Pinpoint the cell where the given text exists, returning its [X, Y] midpoint coordinate. 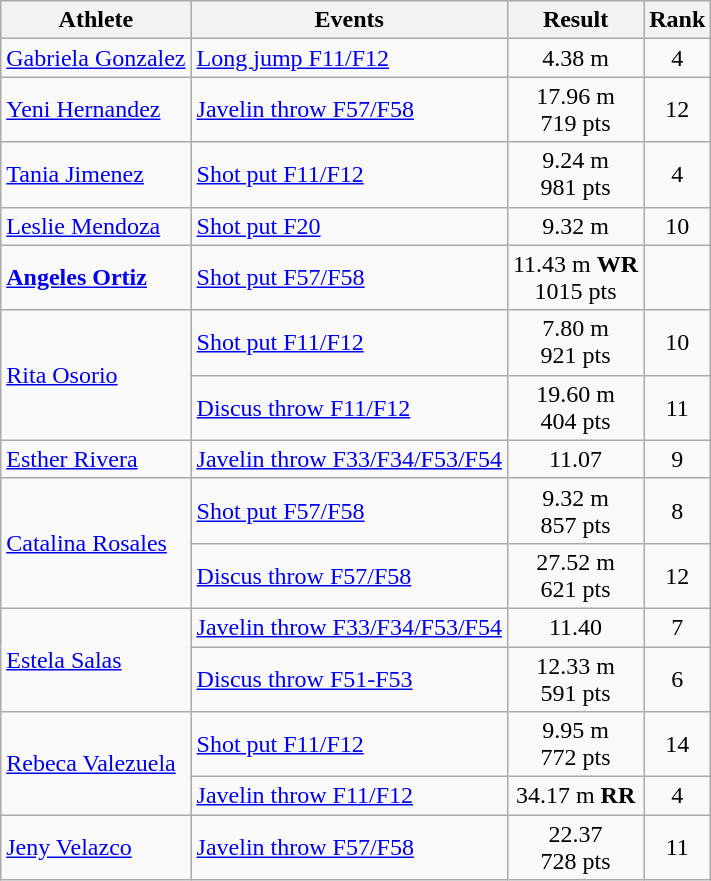
Athlete [96, 20]
11.07 [575, 459]
4.38 m [575, 58]
Esther Rivera [96, 459]
Tania Jimenez [96, 174]
7 [678, 627]
Long jump F11/F12 [349, 58]
34.17 m RR [575, 796]
Rank [678, 20]
8 [678, 510]
9.95 m772 pts [575, 744]
Gabriela Gonzalez [96, 58]
Catalina Rosales [96, 543]
Discus throw F11/F12 [349, 408]
Javelin throw F11/F12 [349, 796]
11.43 m WR1015 pts [575, 278]
Discus throw F57/F58 [349, 576]
Rebeca Valezuela [96, 764]
11.40 [575, 627]
Estela Salas [96, 660]
12.33 m591 pts [575, 678]
Events [349, 20]
9.24 m981 pts [575, 174]
Result [575, 20]
9.32 m [575, 226]
Shot put F20 [349, 226]
27.52 m621 pts [575, 576]
9 [678, 459]
Jeny Velazco [96, 848]
Discus throw F51-F53 [349, 678]
Angeles Ortiz [96, 278]
7.80 m921 pts [575, 342]
17.96 m719 pts [575, 110]
Yeni Hernandez [96, 110]
6 [678, 678]
14 [678, 744]
9.32 m857 pts [575, 510]
19.60 m404 pts [575, 408]
22.37728 pts [575, 848]
Rita Osorio [96, 375]
Leslie Mendoza [96, 226]
